Locate the cell with the specified text and output its (X, Y) center coordinate. 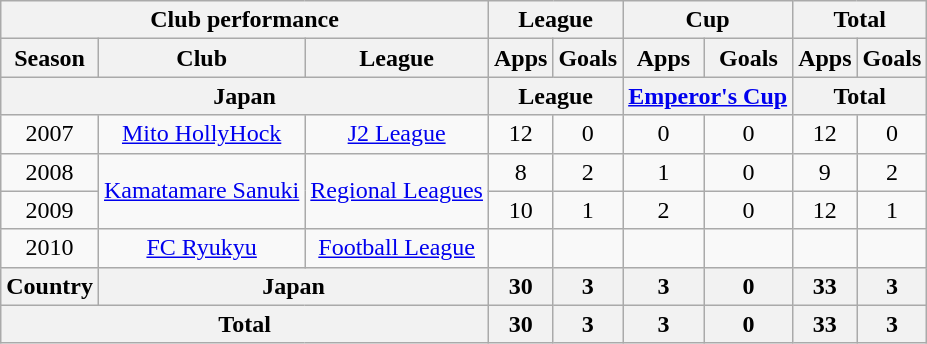
Club performance (245, 20)
FC Ryukyu (201, 248)
2008 (50, 172)
2010 (50, 248)
Club (201, 58)
Cup (708, 20)
Regional Leagues (397, 191)
Football League (397, 248)
Mito HollyHock (201, 134)
2007 (50, 134)
Country (50, 286)
Emperor's Cup (708, 96)
10 (520, 210)
8 (520, 172)
J2 League (397, 134)
Season (50, 58)
9 (825, 172)
Kamatamare Sanuki (201, 191)
2009 (50, 210)
